Pinpoint the cell where the given text exists, returning its [x, y] midpoint coordinate. 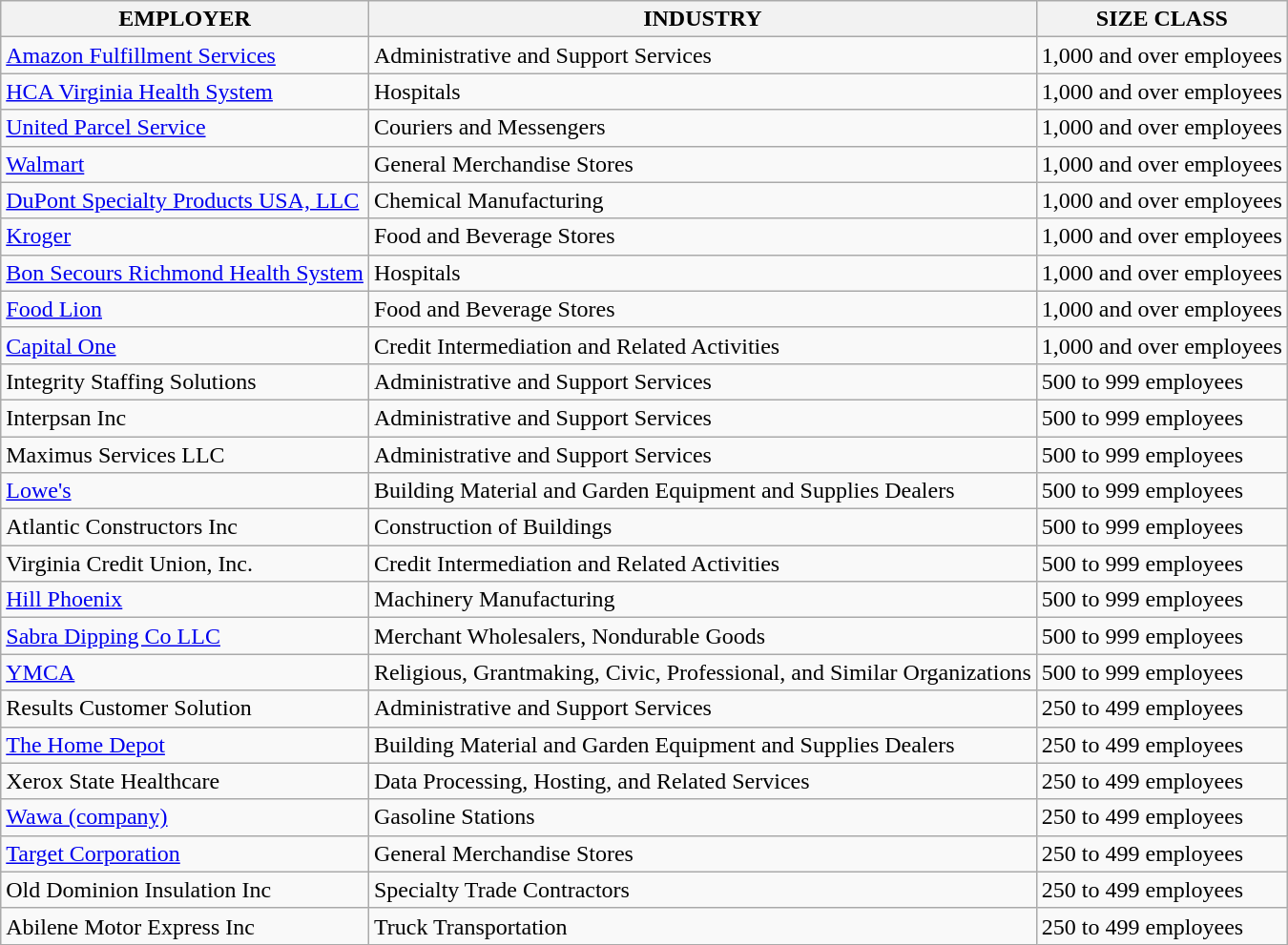
Target Corporation [185, 853]
Chemical Manufacturing [702, 200]
Religious, Grantmaking, Civic, Professional, and Similar Organizations [702, 672]
Wawa (company) [185, 817]
The Home Depot [185, 745]
INDUSTRY [702, 19]
Sabra Dipping Co LLC [185, 636]
Construction of Buildings [702, 527]
Food Lion [185, 309]
Maximus Services LLC [185, 455]
Interpsan Inc [185, 418]
Walmart [185, 164]
Gasoline Stations [702, 817]
DuPont Specialty Products USA, LLC [185, 200]
Lowe's [185, 491]
Data Processing, Hosting, and Related Services [702, 781]
Hill Phoenix [185, 600]
United Parcel Service [185, 128]
Truck Transportation [702, 926]
Xerox State Healthcare [185, 781]
EMPLOYER [185, 19]
Kroger [185, 236]
Integrity Staffing Solutions [185, 381]
HCA Virginia Health System [185, 92]
Virginia Credit Union, Inc. [185, 564]
Merchant Wholesalers, Nondurable Goods [702, 636]
Amazon Fulfillment Services [185, 55]
Capital One [185, 345]
Couriers and Messengers [702, 128]
Specialty Trade Contractors [702, 890]
Results Customer Solution [185, 709]
SIZE CLASS [1162, 19]
Old Dominion Insulation Inc [185, 890]
Bon Secours Richmond Health System [185, 273]
YMCA [185, 672]
Atlantic Constructors Inc [185, 527]
Machinery Manufacturing [702, 600]
Abilene Motor Express Inc [185, 926]
